Capture the cell that displays the provided text and extract its (x, y) central coordinate. 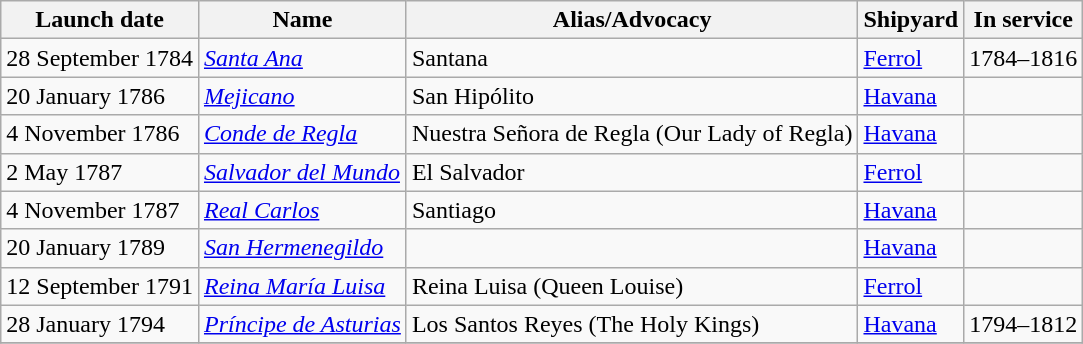
1784–1816 (1024, 58)
Shipyard (911, 20)
Launch date (100, 20)
Nuestra Señora de Regla (Our Lady of Regla) (632, 134)
Santana (632, 58)
Los Santos Reyes (The Holy Kings) (632, 324)
12 September 1791 (100, 286)
Santiago (632, 210)
4 November 1787 (100, 210)
20 January 1786 (100, 96)
4 November 1786 (100, 134)
El Salvador (632, 172)
1794–1812 (1024, 324)
San Hipólito (632, 96)
San Hermenegildo (302, 248)
20 January 1789 (100, 248)
Reina Luisa (Queen Louise) (632, 286)
Alias/Advocacy (632, 20)
Santa Ana (302, 58)
In service (1024, 20)
2 May 1787 (100, 172)
Reina María Luisa (302, 286)
Príncipe de Asturias (302, 324)
Mejicano (302, 96)
Name (302, 20)
28 January 1794 (100, 324)
Salvador del Mundo (302, 172)
Conde de Regla (302, 134)
Real Carlos (302, 210)
28 September 1784 (100, 58)
